For the text-containing cell, return its midpoint in (x, y) coordinate format. 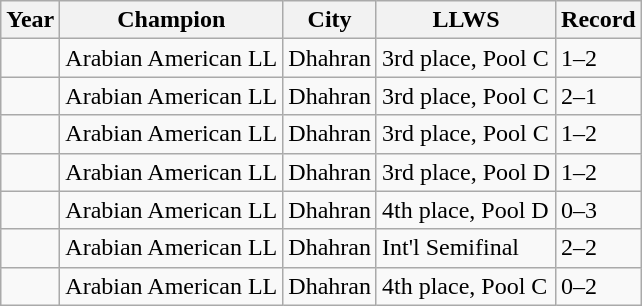
0–3 (599, 210)
2–1 (599, 96)
Champion (172, 20)
3rd place, Pool D (466, 172)
Record (599, 20)
LLWS (466, 20)
4th place, Pool D (466, 210)
Year (30, 20)
2–2 (599, 248)
0–2 (599, 286)
4th place, Pool C (466, 286)
Int'l Semifinal (466, 248)
City (330, 20)
